Identify which cell holds the provided text, then report its [X, Y] central coordinate. 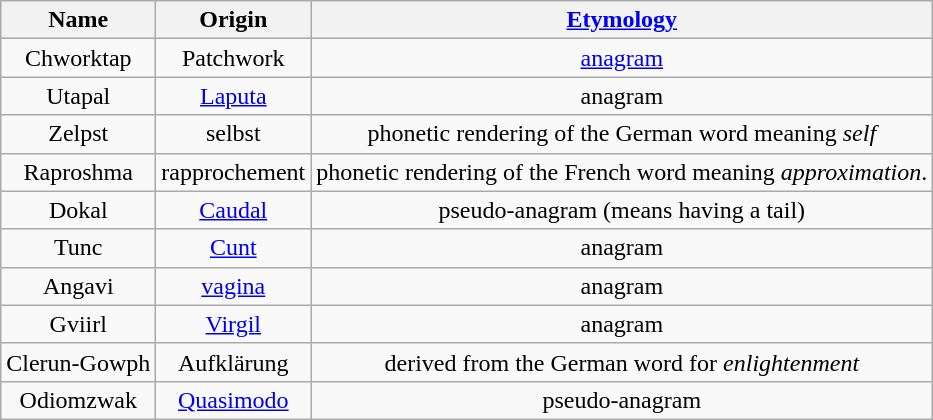
phonetic rendering of the French word meaning approximation. [622, 172]
Origin [234, 20]
Gviirl [78, 324]
Quasimodo [234, 400]
Utapal [78, 96]
Dokal [78, 210]
Chworktap [78, 58]
Odiomzwak [78, 400]
Aufklärung [234, 362]
Angavi [78, 286]
selbst [234, 134]
Name [78, 20]
derived from the German word for enlightenment [622, 362]
Cunt [234, 248]
Clerun-Gowph [78, 362]
pseudo-anagram [622, 400]
Virgil [234, 324]
Raproshma [78, 172]
Tunc [78, 248]
Laputa [234, 96]
Zelpst [78, 134]
vagina [234, 286]
Etymology [622, 20]
Patchwork [234, 58]
rapprochement [234, 172]
Caudal [234, 210]
phonetic rendering of the German word meaning self [622, 134]
pseudo-anagram (means having a tail) [622, 210]
